Locate the cell with the specified text and output its [x, y] center coordinate. 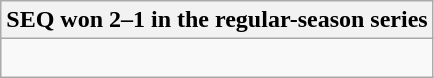
SEQ won 2–1 in the regular-season series [217, 20]
